From the cell containing the given text, extract its center point as (x, y) coordinate. 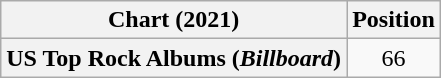
Chart (2021) (174, 20)
Position (394, 20)
66 (394, 58)
US Top Rock Albums (Billboard) (174, 58)
